Determine the (X, Y) coordinate at the center of the cell enclosing the given text.  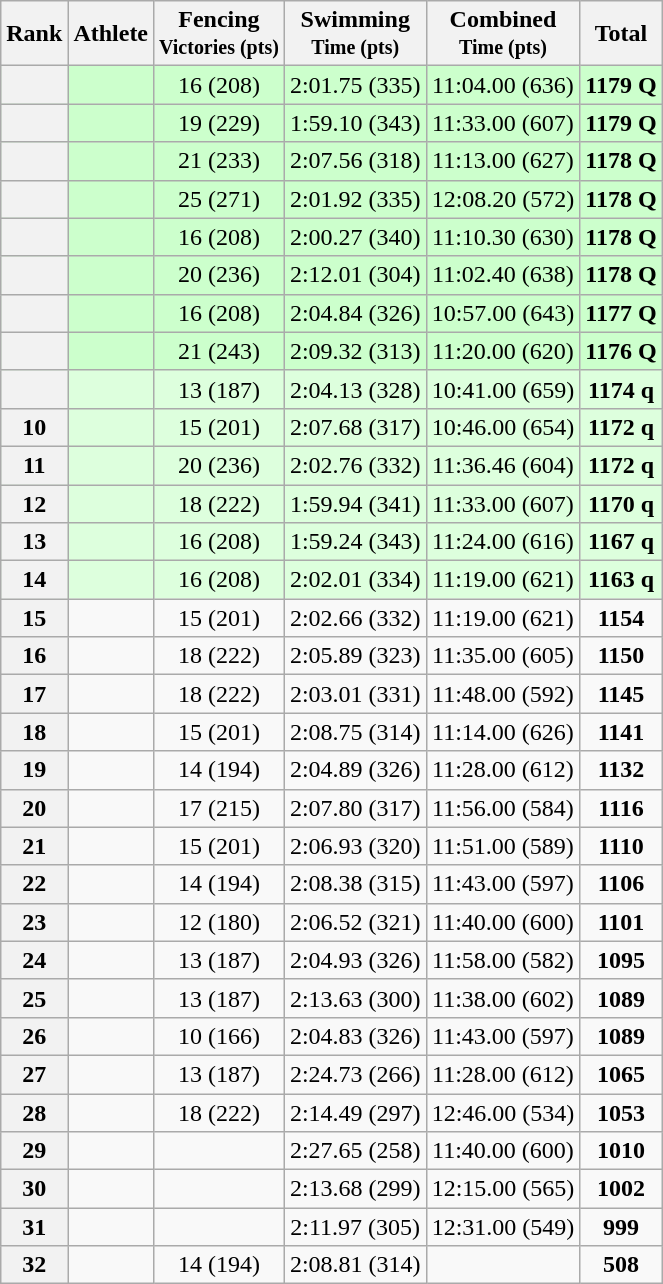
25 (271) (220, 199)
999 (621, 1227)
1002 (621, 1189)
2:27.65 (258) (355, 1151)
11:36.46 (604) (503, 465)
11:51.00 (589) (503, 846)
1141 (621, 732)
Athlete (111, 34)
11 (34, 465)
24 (34, 960)
10:46.00 (654) (503, 427)
22 (34, 884)
12:31.00 (549) (503, 1227)
11:10.30 (630) (503, 237)
Fencing Victories (pts) (220, 34)
19 (34, 770)
11:20.00 (620) (503, 351)
12:46.00 (534) (503, 1113)
2:01.92 (335) (355, 199)
10:41.00 (659) (503, 389)
508 (621, 1265)
Swimming Time (pts) (355, 34)
1:59.94 (341) (355, 503)
11:48.00 (592) (503, 694)
2:07.68 (317) (355, 427)
15 (34, 618)
1101 (621, 922)
20 (34, 808)
10:57.00 (643) (503, 313)
1110 (621, 846)
12 (34, 503)
21 (243) (220, 351)
11:56.00 (584) (503, 808)
2:02.66 (332) (355, 618)
1145 (621, 694)
12:08.20 (572) (503, 199)
21 (34, 846)
2:04.93 (326) (355, 960)
17 (34, 694)
25 (34, 998)
2:01.75 (335) (355, 85)
2:13.63 (300) (355, 998)
14 (34, 580)
1116 (621, 808)
13 (34, 542)
12 (180) (220, 922)
2:12.01 (304) (355, 275)
30 (34, 1189)
1:59.10 (343) (355, 123)
1095 (621, 960)
11:04.00 (636) (503, 85)
21 (233) (220, 161)
31 (34, 1227)
2:02.76 (332) (355, 465)
1010 (621, 1151)
2:04.13 (328) (355, 389)
1177 Q (621, 313)
2:05.89 (323) (355, 656)
2:04.83 (326) (355, 1036)
2:11.97 (305) (355, 1227)
2:04.89 (326) (355, 770)
2:03.01 (331) (355, 694)
2:08.38 (315) (355, 884)
11:02.40 (638) (503, 275)
1053 (621, 1113)
2:06.93 (320) (355, 846)
1154 (621, 618)
2:09.32 (313) (355, 351)
Combined Time (pts) (503, 34)
10 (166) (220, 1036)
29 (34, 1151)
Rank (34, 34)
2:04.84 (326) (355, 313)
19 (229) (220, 123)
1150 (621, 656)
2:14.49 (297) (355, 1113)
1065 (621, 1074)
1176 Q (621, 351)
11:35.00 (605) (503, 656)
11:14.00 (626) (503, 732)
1106 (621, 884)
1174 q (621, 389)
1:59.24 (343) (355, 542)
2:02.01 (334) (355, 580)
2:07.80 (317) (355, 808)
17 (215) (220, 808)
2:08.75 (314) (355, 732)
11:38.00 (602) (503, 998)
32 (34, 1265)
1132 (621, 770)
1163 q (621, 580)
2:08.81 (314) (355, 1265)
2:13.68 (299) (355, 1189)
18 (34, 732)
1170 q (621, 503)
28 (34, 1113)
16 (34, 656)
2:00.27 (340) (355, 237)
12:15.00 (565) (503, 1189)
2:07.56 (318) (355, 161)
23 (34, 922)
27 (34, 1074)
2:06.52 (321) (355, 922)
2:24.73 (266) (355, 1074)
26 (34, 1036)
10 (34, 427)
Total (621, 34)
11:58.00 (582) (503, 960)
11:13.00 (627) (503, 161)
11:24.00 (616) (503, 542)
1167 q (621, 542)
